Return (x, y) of the center of cell containing provided text 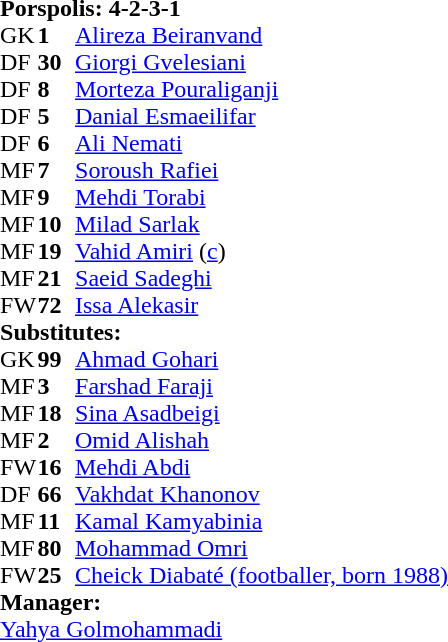
7 (57, 170)
1 (57, 36)
Morteza Pouraliganji (262, 90)
Mohammad Omri (262, 548)
Vakhdat Khanonov (262, 494)
11 (57, 522)
Substitutes: (224, 332)
30 (57, 62)
10 (57, 224)
Issa Alekasir (262, 306)
Mehdi Torabi (262, 198)
3 (57, 386)
8 (57, 90)
Milad Sarlak (262, 224)
Giorgi Gvelesiani (262, 62)
Kamal Kamyabinia (262, 522)
21 (57, 278)
19 (57, 252)
Mehdi Abdi (262, 468)
Soroush Rafiei (262, 170)
Vahid Amiri (c) (262, 252)
80 (57, 548)
Manager: (224, 602)
9 (57, 198)
Omid Alishah (262, 440)
Ahmad Gohari (262, 360)
Ali Nemati (262, 144)
6 (57, 144)
2 (57, 440)
Farshad Faraji (262, 386)
72 (57, 306)
16 (57, 468)
Alireza Beiranvand (262, 36)
Saeid Sadeghi (262, 278)
18 (57, 414)
5 (57, 116)
25 (57, 576)
Cheick Diabaté (footballer, born 1988) (262, 576)
Danial Esmaeilifar (262, 116)
Sina Asadbeigi (262, 414)
66 (57, 494)
99 (57, 360)
